Provide the [X, Y] coordinate of the cell's center where the given text is located.  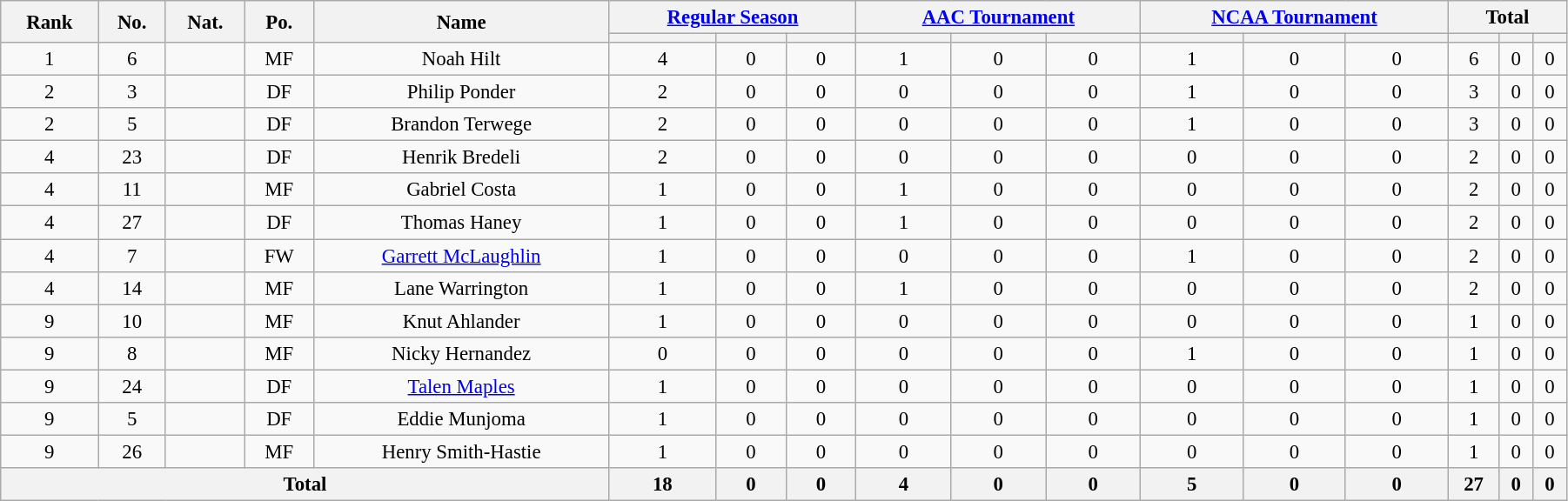
Rank [50, 22]
8 [132, 353]
Henrik Bredeli [461, 157]
14 [132, 288]
Lane Warrington [461, 288]
10 [132, 321]
Talen Maples [461, 386]
No. [132, 22]
Nicky Hernandez [461, 353]
Regular Season [733, 17]
FW [278, 256]
Garrett McLaughlin [461, 256]
Eddie Munjoma [461, 419]
Po. [278, 22]
Brandon Terwege [461, 124]
7 [132, 256]
Name [461, 22]
18 [662, 484]
Nat. [205, 22]
AAC Tournament [999, 17]
11 [132, 190]
Gabriel Costa [461, 190]
NCAA Tournament [1295, 17]
Noah Hilt [461, 59]
23 [132, 157]
Thomas Haney [461, 223]
Henry Smith-Hastie [461, 451]
26 [132, 451]
Philip Ponder [461, 92]
Knut Ahlander [461, 321]
24 [132, 386]
